From the cell containing the given text, extract its center point as [X, Y] coordinate. 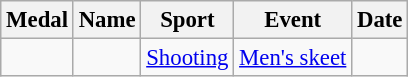
Men's skeet [293, 58]
Event [293, 20]
Shooting [188, 58]
Sport [188, 20]
Name [107, 20]
Date [380, 20]
Medal [38, 20]
